Determine the [x, y] coordinate at the center of the cell enclosing the given text.  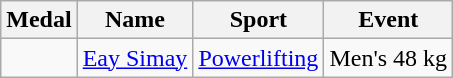
Eay Simay [135, 58]
Event [388, 20]
Powerlifting [258, 58]
Medal [39, 20]
Men's 48 kg [388, 58]
Sport [258, 20]
Name [135, 20]
